Detect which cell encompasses the target text, then output its (x, y) center coordinate. 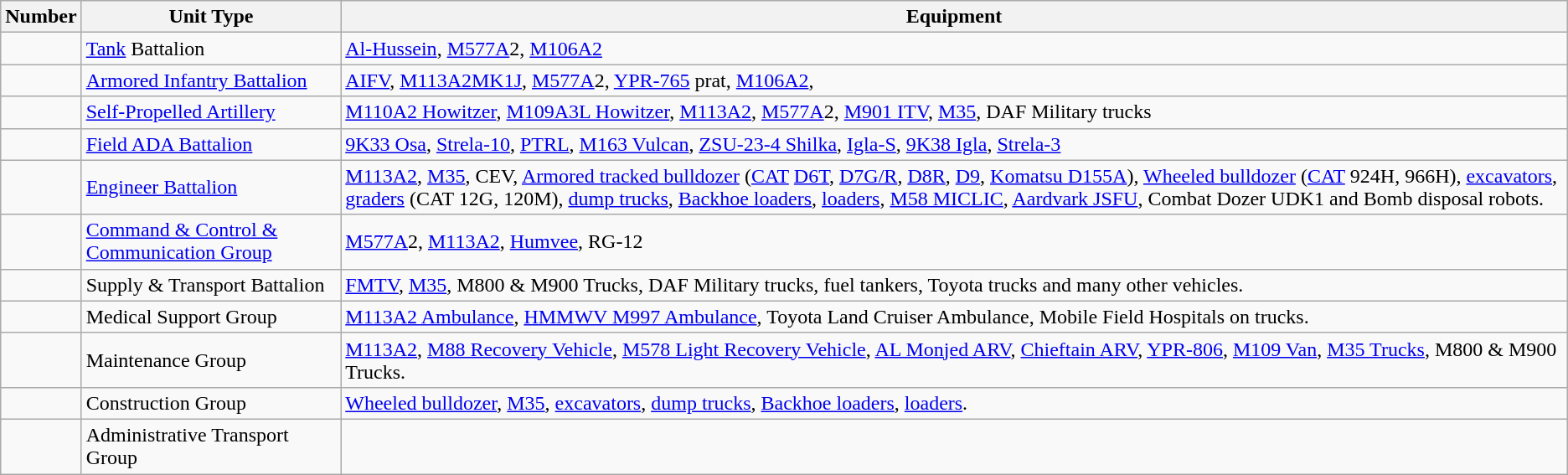
Al-Hussein, M577A2, M106A2 (954, 49)
Wheeled bulldozer, M35, excavators, dump trucks, Backhoe loaders, loaders. (954, 403)
Armored Infantry Battalion (211, 80)
Field ADA Battalion (211, 144)
M110A2 Howitzer, M109A3L Howitzer, M113A2, M577A2, M901 ITV, M35, DAF Military trucks (954, 112)
Tank Battalion (211, 49)
Unit Type (211, 17)
Engineer Battalion (211, 188)
Self-Propelled Artillery (211, 112)
Medical Support Group (211, 317)
FMTV, M35, M800 & M900 Trucks, DAF Military trucks, fuel tankers, Toyota trucks and many other vehicles. (954, 285)
Maintenance Group (211, 360)
Equipment (954, 17)
Supply & Transport Battalion (211, 285)
Command & Control & Communication Group (211, 241)
M113A2 Ambulance, HMMWV M997 Ambulance, Toyota Land Cruiser Ambulance, Mobile Field Hospitals on trucks. (954, 317)
9K33 Osa, Strela-10, PTRL, M163 Vulcan, ZSU-23-4 Shilka, Igla-S, 9K38 Igla, Strela-3 (954, 144)
Administrative Transport Group (211, 446)
AIFV, M113A2MK1J, M577A2, YPR-765 prat, M106A2, (954, 80)
M113A2, M88 Recovery Vehicle, M578 Light Recovery Vehicle, AL Monjed ARV, Chieftain ARV, YPR-806, M109 Van, M35 Trucks, M800 & M900 Trucks. (954, 360)
Number (41, 17)
M577A2, M113A2, Humvee, RG-12 (954, 241)
Construction Group (211, 403)
